Provide the (X, Y) coordinate of the cell's center where the given text is located.  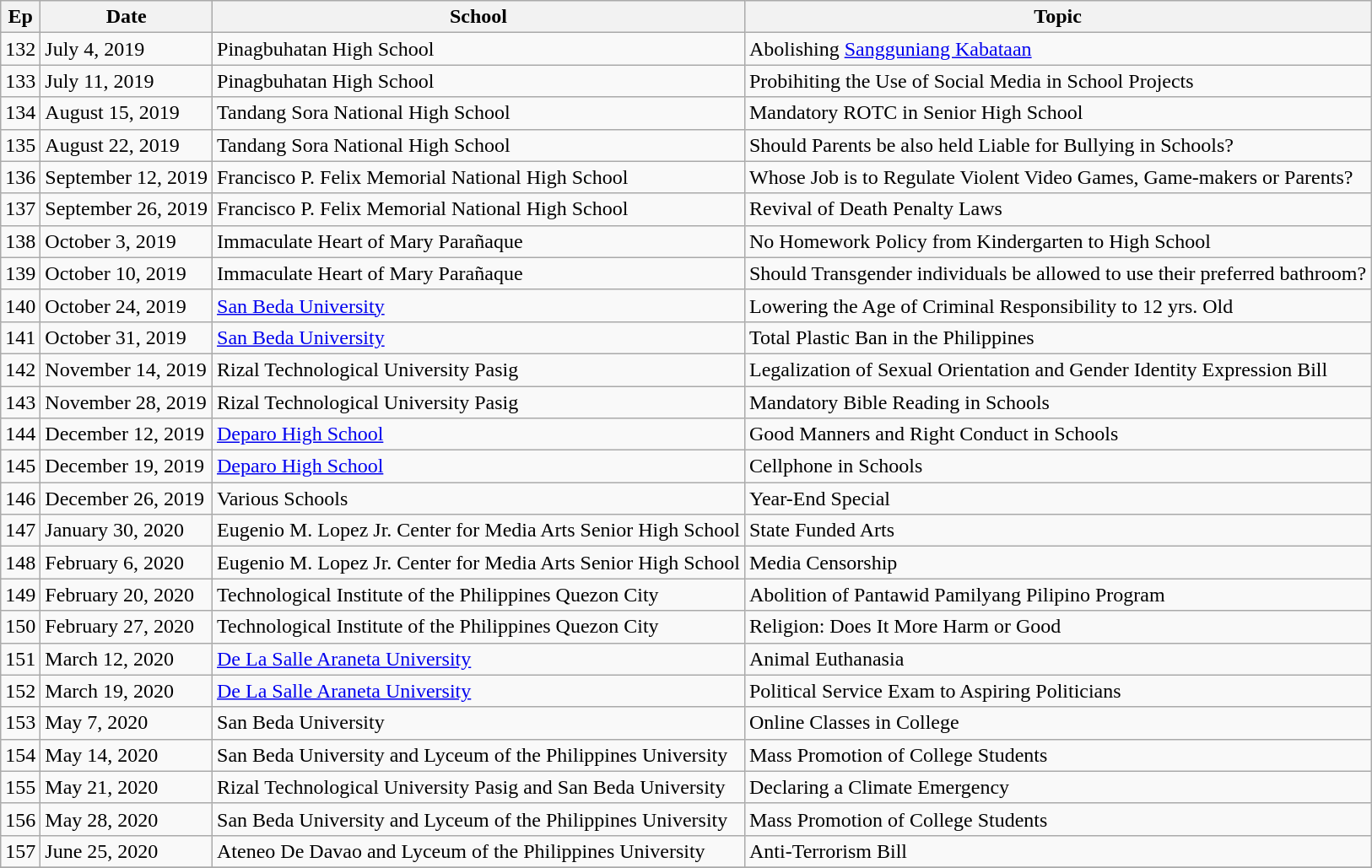
May 7, 2020 (127, 723)
October 10, 2019 (127, 273)
October 31, 2019 (127, 337)
December 26, 2019 (127, 499)
133 (20, 81)
February 6, 2020 (127, 563)
December 19, 2019 (127, 466)
135 (20, 145)
October 3, 2019 (127, 241)
Topic (1057, 17)
148 (20, 563)
141 (20, 337)
149 (20, 595)
145 (20, 466)
Abolishing Sangguniang Kabataan (1057, 49)
Ateneo De Davao and Lyceum of the Philippines University (479, 851)
July 11, 2019 (127, 81)
May 21, 2020 (127, 787)
Online Classes in College (1057, 723)
July 4, 2019 (127, 49)
January 30, 2020 (127, 531)
137 (20, 209)
February 20, 2020 (127, 595)
August 15, 2019 (127, 113)
Abolition of Pantawid Pamilyang Pilipino Program (1057, 595)
144 (20, 434)
Cellphone in Schools (1057, 466)
Animal Euthanasia (1057, 659)
Revival of Death Penalty Laws (1057, 209)
Declaring a Climate Emergency (1057, 787)
August 22, 2019 (127, 145)
Rizal Technological University Pasig and San Beda University (479, 787)
Good Manners and Right Conduct in Schools (1057, 434)
March 12, 2020 (127, 659)
140 (20, 305)
Probihiting the Use of Social Media in School Projects (1057, 81)
Legalization of Sexual Orientation and Gender Identity Expression Bill (1057, 369)
No Homework Policy from Kindergarten to High School (1057, 241)
146 (20, 499)
142 (20, 369)
Political Service Exam to Aspiring Politicians (1057, 691)
Mandatory Bible Reading in Schools (1057, 402)
154 (20, 755)
153 (20, 723)
November 14, 2019 (127, 369)
Ep (20, 17)
147 (20, 531)
134 (20, 113)
Should Parents be also held Liable for Bullying in Schools? (1057, 145)
March 19, 2020 (127, 691)
155 (20, 787)
State Funded Arts (1057, 531)
143 (20, 402)
Should Transgender individuals be allowed to use their preferred bathroom? (1057, 273)
Media Censorship (1057, 563)
Anti-Terrorism Bill (1057, 851)
September 26, 2019 (127, 209)
138 (20, 241)
Lowering the Age of Criminal Responsibility to 12 yrs. Old (1057, 305)
139 (20, 273)
June 25, 2020 (127, 851)
150 (20, 627)
152 (20, 691)
Mandatory ROTC in Senior High School (1057, 113)
136 (20, 177)
151 (20, 659)
Total Plastic Ban in the Philippines (1057, 337)
132 (20, 49)
Year-End Special (1057, 499)
Whose Job is to Regulate Violent Video Games, Game-makers or Parents? (1057, 177)
February 27, 2020 (127, 627)
157 (20, 851)
Date (127, 17)
Religion: Does It More Harm or Good (1057, 627)
May 28, 2020 (127, 819)
School (479, 17)
May 14, 2020 (127, 755)
156 (20, 819)
September 12, 2019 (127, 177)
December 12, 2019 (127, 434)
October 24, 2019 (127, 305)
Various Schools (479, 499)
November 28, 2019 (127, 402)
